Output the (X, Y) coordinate of the center of the cell containing the given text.  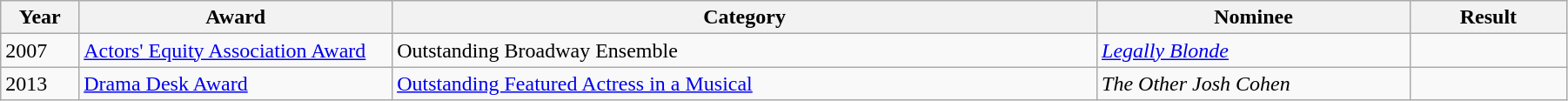
Award (236, 17)
Year (40, 17)
The Other Josh Cohen (1254, 84)
2007 (40, 50)
Outstanding Broadway Ensemble (745, 50)
Actors' Equity Association Award (236, 50)
Category (745, 17)
Nominee (1254, 17)
Result (1488, 17)
Drama Desk Award (236, 84)
Legally Blonde (1254, 50)
Outstanding Featured Actress in a Musical (745, 84)
2013 (40, 84)
